Find where the given text appears and provide that cell's center as (X, Y) coordinate. 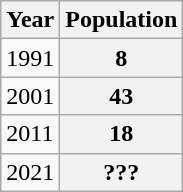
??? (122, 172)
2021 (30, 172)
2001 (30, 96)
18 (122, 134)
2011 (30, 134)
43 (122, 96)
8 (122, 58)
1991 (30, 58)
Year (30, 20)
Population (122, 20)
